Locate the cell with the specified text and output its [x, y] center coordinate. 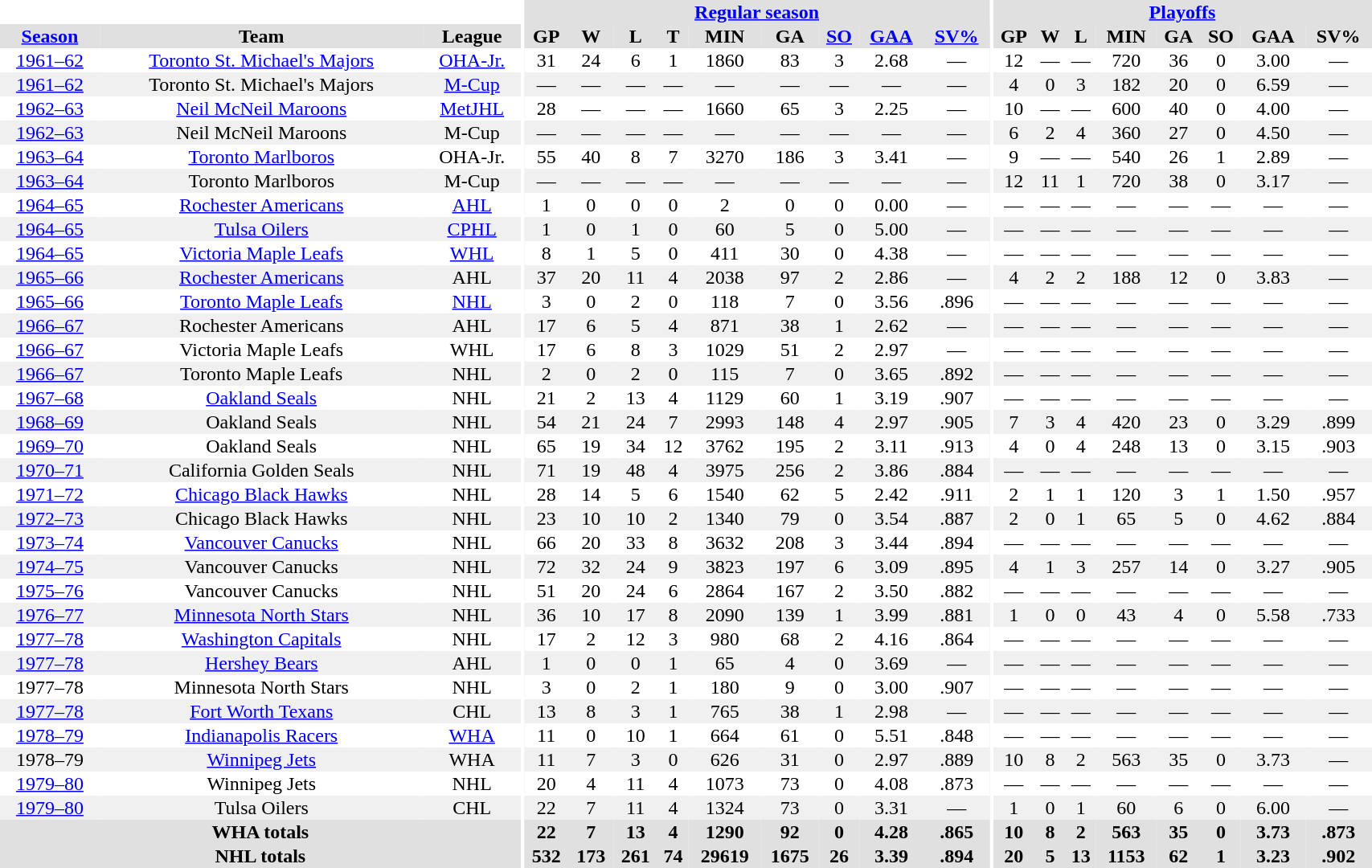
1974–75 [50, 567]
1860 [725, 60]
.882 [956, 591]
.957 [1338, 494]
2.86 [891, 277]
4.50 [1273, 133]
3.56 [891, 301]
.889 [956, 759]
1975–76 [50, 591]
Season [50, 36]
1660 [725, 108]
54 [547, 422]
1973–74 [50, 542]
1153 [1126, 856]
167 [789, 591]
532 [547, 856]
Team [262, 36]
Indianapolis Racers [262, 735]
5.51 [891, 735]
League [473, 36]
3.86 [891, 470]
71 [547, 470]
420 [1126, 422]
765 [725, 711]
.913 [956, 446]
120 [1126, 494]
2.62 [891, 325]
115 [725, 374]
118 [725, 301]
3.15 [1273, 446]
.864 [956, 639]
CPHL [473, 229]
2864 [725, 591]
3762 [725, 446]
411 [725, 253]
72 [547, 567]
.903 [1338, 446]
NHL totals [260, 856]
3975 [725, 470]
1029 [725, 350]
173 [591, 856]
540 [1126, 157]
3270 [725, 157]
1129 [725, 398]
2.42 [891, 494]
3.29 [1273, 422]
248 [1126, 446]
3.65 [891, 374]
79 [789, 518]
83 [789, 60]
3.09 [891, 567]
980 [725, 639]
4.00 [1273, 108]
3.31 [891, 808]
61 [789, 735]
3.54 [891, 518]
2.98 [891, 711]
664 [725, 735]
4.08 [891, 784]
32 [591, 567]
1.50 [1273, 494]
1540 [725, 494]
2090 [725, 615]
MetJHL [473, 108]
208 [789, 542]
600 [1126, 108]
3.27 [1273, 567]
3.23 [1273, 856]
4.62 [1273, 518]
4.16 [891, 639]
27 [1178, 133]
3.19 [891, 398]
.902 [1338, 856]
1675 [789, 856]
74 [673, 856]
6.00 [1273, 808]
626 [725, 759]
43 [1126, 615]
182 [1126, 84]
Regular season [757, 12]
148 [789, 422]
2038 [725, 277]
1324 [725, 808]
.848 [956, 735]
1969–70 [50, 446]
.865 [956, 832]
5.00 [891, 229]
180 [725, 687]
55 [547, 157]
195 [789, 446]
2.25 [891, 108]
3.41 [891, 157]
186 [789, 157]
197 [789, 567]
3.44 [891, 542]
30 [789, 253]
1976–77 [50, 615]
1967–68 [50, 398]
257 [1126, 567]
Hershey Bears [262, 663]
.911 [956, 494]
Playoffs [1182, 12]
Fort Worth Texans [262, 711]
3632 [725, 542]
2.68 [891, 60]
3.17 [1273, 181]
3.39 [891, 856]
California Golden Seals [262, 470]
48 [636, 470]
4.28 [891, 832]
3.69 [891, 663]
3823 [725, 567]
3.11 [891, 446]
1968–69 [50, 422]
1290 [725, 832]
3.99 [891, 615]
97 [789, 277]
6.59 [1273, 84]
68 [789, 639]
3.83 [1273, 277]
188 [1126, 277]
WHA totals [260, 832]
360 [1126, 133]
871 [725, 325]
139 [789, 615]
1340 [725, 518]
.896 [956, 301]
.895 [956, 567]
33 [636, 542]
1971–72 [50, 494]
261 [636, 856]
Washington Capitals [262, 639]
34 [636, 446]
T [673, 36]
.892 [956, 374]
2.89 [1273, 157]
3.50 [891, 591]
4.38 [891, 253]
.899 [1338, 422]
1073 [725, 784]
0.00 [891, 205]
256 [789, 470]
.881 [956, 615]
2993 [725, 422]
.733 [1338, 615]
.887 [956, 518]
5.58 [1273, 615]
37 [547, 277]
1970–71 [50, 470]
92 [789, 832]
29619 [725, 856]
66 [547, 542]
1972–73 [50, 518]
